Return the [x, y] coordinate for the center point of the cell that contains the specified text.  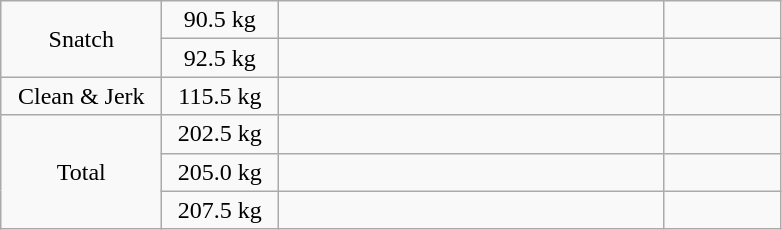
207.5 kg [220, 210]
202.5 kg [220, 134]
Total [82, 172]
90.5 kg [220, 20]
115.5 kg [220, 96]
92.5 kg [220, 58]
205.0 kg [220, 172]
Snatch [82, 39]
Clean & Jerk [82, 96]
